Provide the [x, y] coordinate of the cell's center where the given text is located.  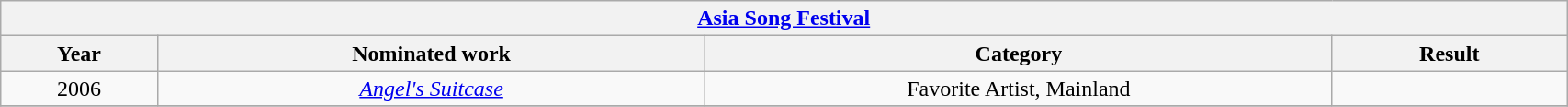
Year [79, 53]
Category [1019, 53]
Asia Song Festival [784, 18]
Angel's Suitcase [432, 89]
Result [1450, 53]
Favorite Artist, Mainland [1019, 89]
2006 [79, 89]
Nominated work [432, 53]
